Return the [x, y] coordinate for the center point of the cell that contains the specified text.  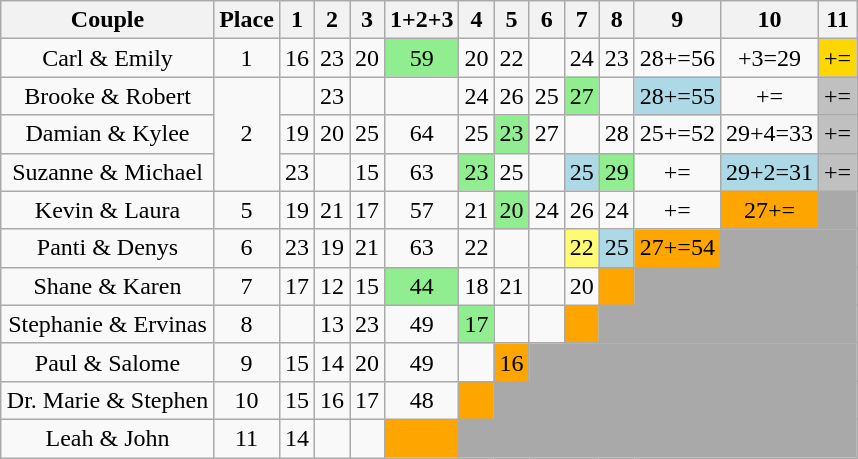
Stephanie & Ervinas [107, 324]
Shane & Karen [107, 286]
57 [422, 210]
3 [368, 20]
48 [422, 400]
27+= [769, 210]
29+2=31 [769, 172]
Brooke & Robert [107, 96]
Place [247, 20]
44 [422, 286]
13 [332, 324]
28+=56 [677, 58]
64 [422, 134]
Leah & John [107, 438]
1+2+3 [422, 20]
Kevin & Laura [107, 210]
Couple [107, 20]
+3=29 [769, 58]
Paul & Salome [107, 362]
Dr. Marie & Stephen [107, 400]
28+=55 [677, 96]
29 [616, 172]
12 [332, 286]
29+4=33 [769, 134]
Panti & Denys [107, 248]
18 [476, 286]
27+=54 [677, 248]
4 [476, 20]
Suzanne & Michael [107, 172]
Carl & Emily [107, 58]
25+=52 [677, 134]
Damian & Kylee [107, 134]
59 [422, 58]
28 [616, 134]
